Pinpoint the cell where the given text exists, returning its [x, y] midpoint coordinate. 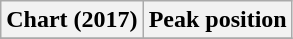
Chart (2017) [72, 20]
Peak position [218, 20]
